Determine the [X, Y] coordinate at the center of the cell enclosing the given text.  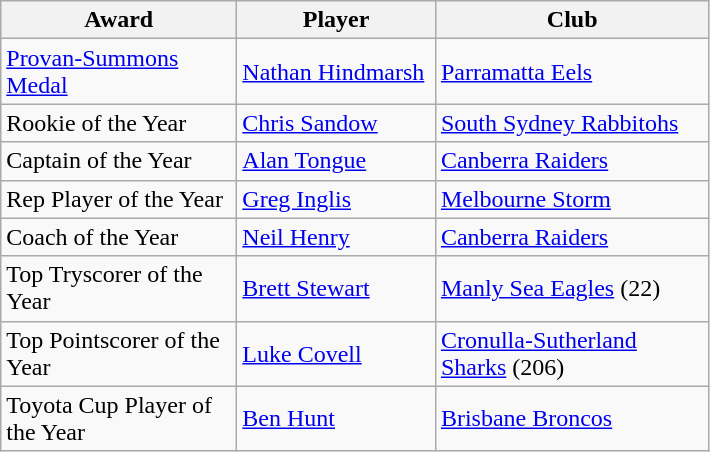
Ben Hunt [336, 418]
Player [336, 20]
South Sydney Rabbitohs [572, 123]
Top Tryscorer of the Year [119, 288]
Club [572, 20]
Toyota Cup Player of the Year [119, 418]
Nathan Hindmarsh [336, 72]
Provan-Summons Medal [119, 72]
Brisbane Broncos [572, 418]
Chris Sandow [336, 123]
Manly Sea Eagles (22) [572, 288]
Cronulla-Sutherland Sharks (206) [572, 354]
Brett Stewart [336, 288]
Captain of the Year [119, 161]
Luke Covell [336, 354]
Greg Inglis [336, 199]
Award [119, 20]
Coach of the Year [119, 237]
Neil Henry [336, 237]
Rep Player of the Year [119, 199]
Rookie of the Year [119, 123]
Top Pointscorer of the Year [119, 354]
Parramatta Eels [572, 72]
Melbourne Storm [572, 199]
Alan Tongue [336, 161]
